For the text-containing cell, return its midpoint in (x, y) coordinate format. 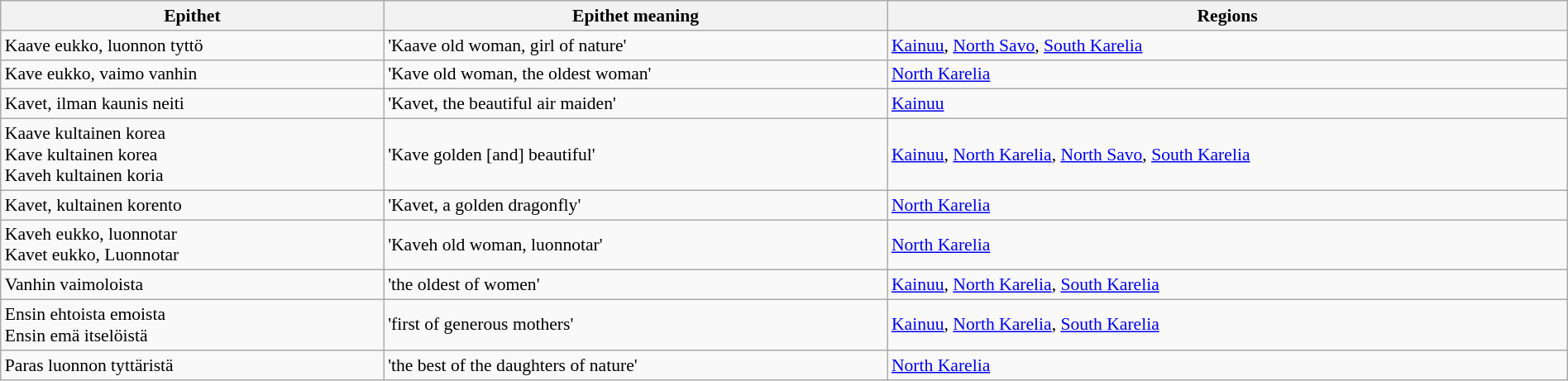
Kavet, kultainen korento (192, 205)
Epithet (192, 16)
Kaave kultainen koreaKave kultainen koreaKaveh kultainen koria (192, 155)
Kainuu, North Karelia, North Savo, South Karelia (1227, 155)
'Kave old woman, the oldest woman' (635, 74)
Kaave eukko, luonnon tyttö (192, 45)
'Kavet, a golden dragonfly' (635, 205)
'Kave golden [and] beautiful' (635, 155)
Kavet, ilman kaunis neiti (192, 104)
Vanhin vaimoloista (192, 285)
'Kaveh old woman, luonnotar' (635, 245)
'the oldest of women' (635, 285)
Ensin ehtoista emoistaEnsin emä itselöistä (192, 326)
'Kaave old woman, girl of nature' (635, 45)
Regions (1227, 16)
'the best of the daughters of nature' (635, 365)
Kainuu, North Savo, South Karelia (1227, 45)
Kaveh eukko, luonnotarKavet eukko, Luonnotar (192, 245)
Kainuu (1227, 104)
'Kavet, the beautiful air maiden' (635, 104)
Paras luonnon tyttäristä (192, 365)
'first of generous mothers' (635, 326)
Kave eukko, vaimo vanhin (192, 74)
Epithet meaning (635, 16)
